Scan for the cell matching the given text and deliver its [X, Y] coordinate at center. 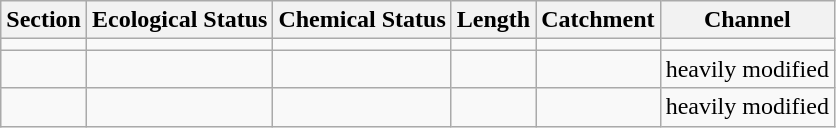
Catchment [598, 20]
Chemical Status [362, 20]
Length [493, 20]
Ecological Status [179, 20]
Channel [747, 20]
Section [44, 20]
